Extract the [X, Y] coordinate from the center of the cell holding the provided text.  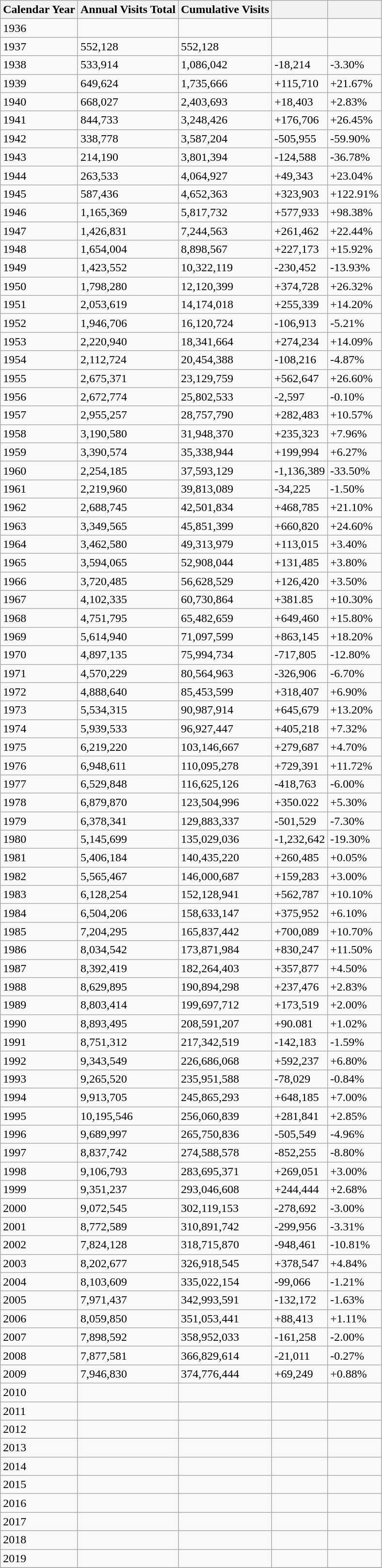
3,390,574 [128, 452]
+18,403 [300, 102]
165,837,442 [225, 931]
8,837,742 [128, 1153]
12,120,399 [225, 286]
8,059,850 [128, 1319]
-0.27% [355, 1355]
1,798,280 [128, 286]
6,128,254 [128, 895]
+279,687 [300, 747]
1942 [39, 139]
1984 [39, 913]
-501,529 [300, 821]
+10.30% [355, 600]
9,343,549 [128, 1060]
5,565,467 [128, 876]
9,351,237 [128, 1190]
8,893,495 [128, 1024]
1990 [39, 1024]
+10.70% [355, 931]
1969 [39, 637]
-10.81% [355, 1245]
+645,679 [300, 710]
226,686,068 [225, 1060]
1,426,831 [128, 231]
+244,444 [300, 1190]
649,624 [128, 83]
+4.50% [355, 968]
6,378,341 [128, 821]
1946 [39, 212]
-1,232,642 [300, 839]
31,948,370 [225, 434]
199,697,712 [225, 1005]
1979 [39, 821]
-948,461 [300, 1245]
+126,420 [300, 581]
256,060,839 [225, 1116]
+649,460 [300, 618]
-19.30% [355, 839]
1980 [39, 839]
-78,029 [300, 1079]
20,454,388 [225, 360]
2005 [39, 1300]
+375,952 [300, 913]
+648,185 [300, 1097]
2014 [39, 1466]
1949 [39, 268]
152,128,941 [225, 895]
-36.78% [355, 157]
1997 [39, 1153]
5,406,184 [128, 858]
7,971,437 [128, 1300]
533,914 [128, 65]
23,129,759 [225, 378]
+14.20% [355, 305]
668,027 [128, 102]
-12.80% [355, 655]
-142,183 [300, 1042]
-299,956 [300, 1226]
-132,172 [300, 1300]
+0.88% [355, 1374]
+1.11% [355, 1319]
+1.02% [355, 1024]
8,034,542 [128, 950]
182,264,403 [225, 968]
1945 [39, 194]
+7.32% [355, 729]
342,993,591 [225, 1300]
2011 [39, 1411]
283,695,371 [225, 1171]
-326,906 [300, 673]
6,219,220 [128, 747]
1937 [39, 47]
1962 [39, 507]
+5.30% [355, 802]
366,829,614 [225, 1355]
1994 [39, 1097]
338,778 [128, 139]
1944 [39, 175]
+2.00% [355, 1005]
-5.21% [355, 323]
+237,476 [300, 987]
+660,820 [300, 526]
1951 [39, 305]
2001 [39, 1226]
110,095,278 [225, 765]
2015 [39, 1485]
-1.21% [355, 1282]
4,751,795 [128, 618]
129,883,337 [225, 821]
16,120,724 [225, 323]
5,939,533 [128, 729]
45,851,399 [225, 526]
+281,841 [300, 1116]
2,053,619 [128, 305]
+227,173 [300, 249]
37,593,129 [225, 470]
1977 [39, 784]
2,955,257 [128, 415]
1973 [39, 710]
2009 [39, 1374]
+235,323 [300, 434]
7,824,128 [128, 1245]
1956 [39, 397]
1939 [39, 83]
+323,903 [300, 194]
+15.80% [355, 618]
+23.04% [355, 175]
1976 [39, 765]
+24.60% [355, 526]
-3.30% [355, 65]
9,106,793 [128, 1171]
2013 [39, 1448]
1961 [39, 489]
173,871,984 [225, 950]
7,244,563 [225, 231]
60,730,864 [225, 600]
25,802,533 [225, 397]
2007 [39, 1337]
-108,216 [300, 360]
+10.57% [355, 415]
-106,913 [300, 323]
1958 [39, 434]
235,951,588 [225, 1079]
-505,955 [300, 139]
+11.50% [355, 950]
-161,258 [300, 1337]
3,349,565 [128, 526]
-230,452 [300, 268]
+318,407 [300, 692]
1972 [39, 692]
+22.44% [355, 231]
8,392,419 [128, 968]
65,482,659 [225, 618]
1982 [39, 876]
1959 [39, 452]
+830,247 [300, 950]
+11.72% [355, 765]
1988 [39, 987]
-1,136,389 [300, 470]
Calendar Year [39, 10]
+21.67% [355, 83]
35,338,944 [225, 452]
-717,805 [300, 655]
-13.93% [355, 268]
+3.50% [355, 581]
1975 [39, 747]
5,145,699 [128, 839]
1989 [39, 1005]
+13.20% [355, 710]
9,689,997 [128, 1134]
39,813,089 [225, 489]
146,000,687 [225, 876]
1971 [39, 673]
9,072,545 [128, 1208]
-4.87% [355, 360]
1965 [39, 563]
+261,462 [300, 231]
1996 [39, 1134]
1,165,369 [128, 212]
56,628,529 [225, 581]
+2.85% [355, 1116]
214,190 [128, 157]
116,625,126 [225, 784]
+21.10% [355, 507]
1,735,666 [225, 83]
2006 [39, 1319]
+6.10% [355, 913]
318,715,870 [225, 1245]
4,652,363 [225, 194]
-6.70% [355, 673]
80,564,963 [225, 673]
52,908,044 [225, 563]
1948 [39, 249]
-33.50% [355, 470]
1978 [39, 802]
217,342,519 [225, 1042]
310,891,742 [225, 1226]
+350.022 [300, 802]
+729,391 [300, 765]
-0.84% [355, 1079]
+274,234 [300, 342]
2017 [39, 1521]
1,086,042 [225, 65]
85,453,599 [225, 692]
3,190,580 [128, 434]
5,817,732 [225, 212]
3,594,065 [128, 563]
+260,485 [300, 858]
2018 [39, 1540]
-3.00% [355, 1208]
+2.68% [355, 1190]
2000 [39, 1208]
8,629,895 [128, 987]
+98.38% [355, 212]
245,865,293 [225, 1097]
374,776,444 [225, 1374]
1950 [39, 286]
3,462,580 [128, 544]
10,322,119 [225, 268]
-124,588 [300, 157]
2,688,745 [128, 507]
Annual Visits Total [128, 10]
-59.90% [355, 139]
1,654,004 [128, 249]
4,102,335 [128, 600]
3,248,426 [225, 120]
-1.59% [355, 1042]
+577,933 [300, 212]
+173,519 [300, 1005]
28,757,790 [225, 415]
1955 [39, 378]
1957 [39, 415]
75,994,734 [225, 655]
1943 [39, 157]
+10.10% [355, 895]
Cumulative Visits [225, 10]
4,888,640 [128, 692]
+0.05% [355, 858]
2,112,724 [128, 360]
+863,145 [300, 637]
6,948,611 [128, 765]
+18.20% [355, 637]
+405,218 [300, 729]
6,504,206 [128, 913]
1983 [39, 895]
135,029,036 [225, 839]
+592,237 [300, 1060]
8,202,677 [128, 1263]
+49,343 [300, 175]
+282,483 [300, 415]
2,403,693 [225, 102]
1999 [39, 1190]
+26.60% [355, 378]
+3.40% [355, 544]
274,588,578 [225, 1153]
358,952,033 [225, 1337]
1,423,552 [128, 268]
+4.70% [355, 747]
-3.31% [355, 1226]
+199,994 [300, 452]
265,750,836 [225, 1134]
4,897,135 [128, 655]
+6.80% [355, 1060]
-505,549 [300, 1134]
+468,785 [300, 507]
2,219,960 [128, 489]
1995 [39, 1116]
351,053,441 [225, 1319]
2,672,774 [128, 397]
+115,710 [300, 83]
+6.27% [355, 452]
10,195,546 [128, 1116]
8,898,567 [225, 249]
7,877,581 [128, 1355]
1947 [39, 231]
1987 [39, 968]
+7.00% [355, 1097]
-2.00% [355, 1337]
103,146,667 [225, 747]
42,501,834 [225, 507]
-6.00% [355, 784]
3,801,394 [225, 157]
1,946,706 [128, 323]
2003 [39, 1263]
+159,283 [300, 876]
-99,066 [300, 1282]
+69,249 [300, 1374]
7,204,295 [128, 931]
+7.96% [355, 434]
+357,877 [300, 968]
6,529,848 [128, 784]
+700,089 [300, 931]
18,341,664 [225, 342]
2,254,185 [128, 470]
-418,763 [300, 784]
+3.80% [355, 563]
+562,787 [300, 895]
+131,485 [300, 563]
-21,011 [300, 1355]
+176,706 [300, 120]
1986 [39, 950]
1938 [39, 65]
1963 [39, 526]
1998 [39, 1171]
-7.30% [355, 821]
844,733 [128, 120]
1966 [39, 581]
+26.45% [355, 120]
302,119,153 [225, 1208]
1981 [39, 858]
-4.96% [355, 1134]
9,265,520 [128, 1079]
587,436 [128, 194]
-852,255 [300, 1153]
2012 [39, 1429]
9,913,705 [128, 1097]
90,987,914 [225, 710]
+15.92% [355, 249]
190,894,298 [225, 987]
1960 [39, 470]
2008 [39, 1355]
2010 [39, 1392]
+381.85 [300, 600]
14,174,018 [225, 305]
1967 [39, 600]
+255,339 [300, 305]
8,772,589 [128, 1226]
-2,597 [300, 397]
+6.90% [355, 692]
8,751,312 [128, 1042]
+374,728 [300, 286]
158,633,147 [225, 913]
2004 [39, 1282]
+14.09% [355, 342]
-0.10% [355, 397]
2002 [39, 1245]
1964 [39, 544]
6,879,870 [128, 802]
49,313,979 [225, 544]
5,614,940 [128, 637]
71,097,599 [225, 637]
+122.91% [355, 194]
326,918,545 [225, 1263]
1985 [39, 931]
+26.32% [355, 286]
-18,214 [300, 65]
+4.84% [355, 1263]
4,064,927 [225, 175]
+269,051 [300, 1171]
1954 [39, 360]
3,587,204 [225, 139]
1974 [39, 729]
1936 [39, 28]
7,898,592 [128, 1337]
263,533 [128, 175]
1940 [39, 102]
140,435,220 [225, 858]
+378,547 [300, 1263]
335,022,154 [225, 1282]
2,220,940 [128, 342]
2019 [39, 1558]
123,504,996 [225, 802]
1991 [39, 1042]
1941 [39, 120]
1952 [39, 323]
4,570,229 [128, 673]
5,534,315 [128, 710]
+113,015 [300, 544]
-34,225 [300, 489]
1970 [39, 655]
-1.50% [355, 489]
2016 [39, 1503]
1953 [39, 342]
208,591,207 [225, 1024]
-1.63% [355, 1300]
+90.081 [300, 1024]
-8.80% [355, 1153]
1968 [39, 618]
96,927,447 [225, 729]
293,046,608 [225, 1190]
+88,413 [300, 1319]
+562,647 [300, 378]
2,675,371 [128, 378]
7,946,830 [128, 1374]
3,720,485 [128, 581]
8,803,414 [128, 1005]
8,103,609 [128, 1282]
1993 [39, 1079]
-278,692 [300, 1208]
1992 [39, 1060]
